Pinpoint the cell where the given text exists, returning its [x, y] midpoint coordinate. 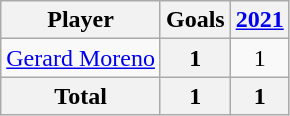
2021 [260, 20]
Total [81, 96]
Gerard Moreno [81, 58]
Player [81, 20]
Goals [195, 20]
